Extract the (X, Y) coordinate from the center of the cell holding the provided text.  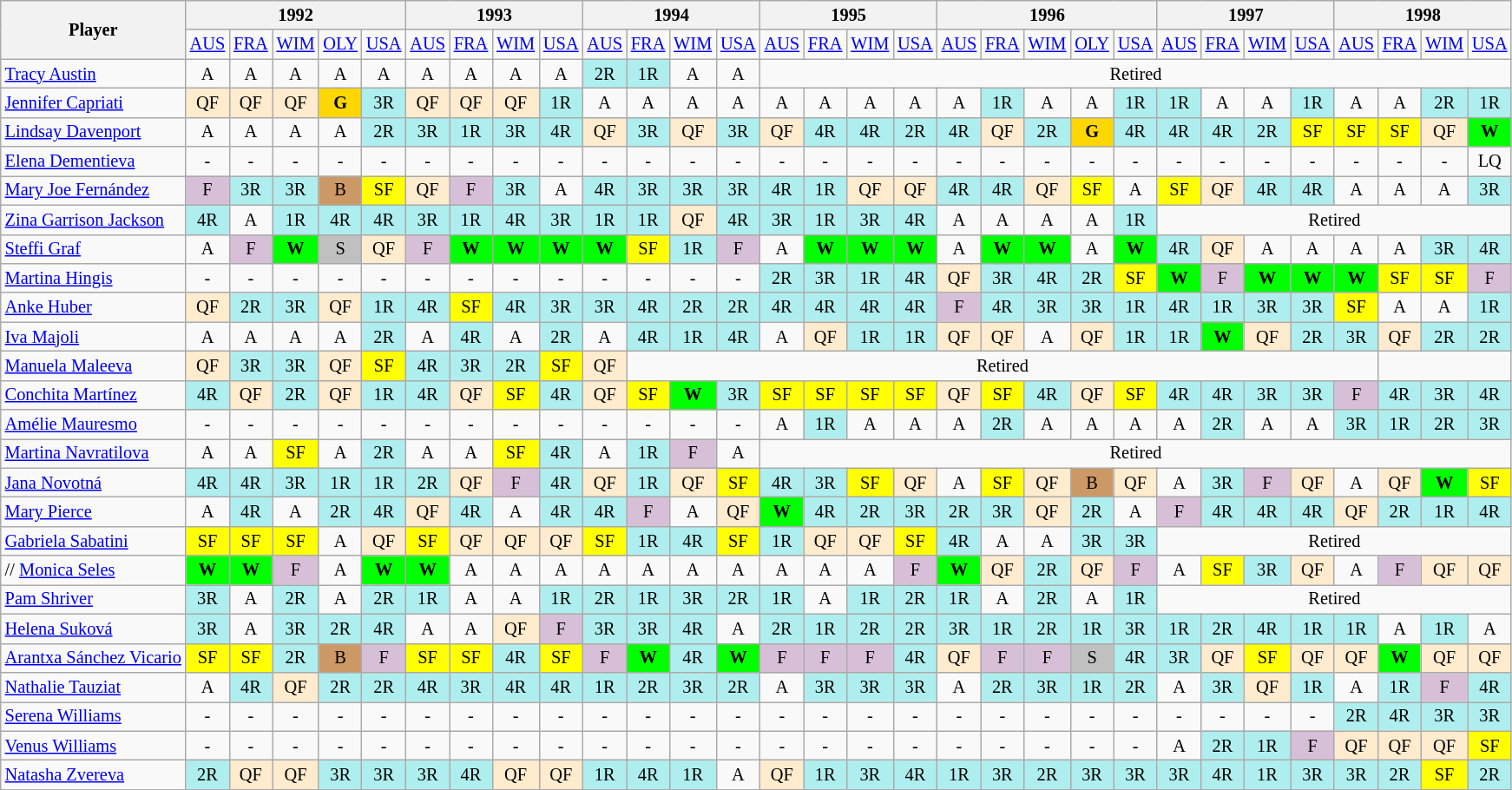
Zina Garrison Jackson (94, 220)
Jennifer Capriati (94, 102)
Martina Hingis (94, 278)
Lindsay Davenport (94, 132)
Arantxa Sánchez Vicario (94, 658)
1997 (1246, 15)
Mary Pierce (94, 511)
Conchita Martínez (94, 395)
Gabriela Sabatini (94, 541)
1992 (296, 15)
1995 (849, 15)
Tracy Austin (94, 74)
Mary Joe Fernández (94, 190)
Martina Navratilova (94, 453)
Iva Majoli (94, 337)
Elena Dementieva (94, 161)
Anke Huber (94, 307)
Manuela Maleeva (94, 365)
Pam Shriver (94, 599)
1993 (494, 15)
1996 (1048, 15)
1998 (1423, 15)
Amélie Mauresmo (94, 425)
Natasha Zvereva (94, 774)
Nathalie Tauziat (94, 687)
// Monica Seles (94, 570)
Venus Williams (94, 746)
Steffi Graf (94, 249)
Helena Suková (94, 629)
1994 (671, 15)
Serena Williams (94, 716)
Jana Novotná (94, 483)
Player (94, 30)
LQ (1489, 161)
